Determine the [x, y] coordinate at the center of the cell enclosing the given text.  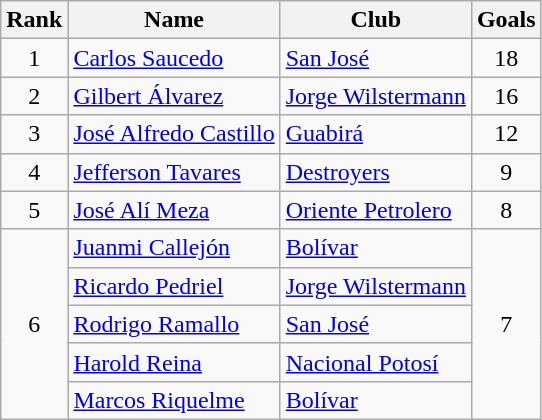
18 [506, 58]
Marcos Riquelme [174, 400]
Juanmi Callejón [174, 248]
José Alfredo Castillo [174, 134]
8 [506, 210]
Club [376, 20]
3 [34, 134]
Rank [34, 20]
José Alí Meza [174, 210]
Goals [506, 20]
Carlos Saucedo [174, 58]
Nacional Potosí [376, 362]
5 [34, 210]
9 [506, 172]
Oriente Petrolero [376, 210]
Harold Reina [174, 362]
2 [34, 96]
Name [174, 20]
Rodrigo Ramallo [174, 324]
6 [34, 324]
Ricardo Pedriel [174, 286]
Gilbert Álvarez [174, 96]
12 [506, 134]
1 [34, 58]
Jefferson Tavares [174, 172]
Destroyers [376, 172]
4 [34, 172]
Guabirá [376, 134]
16 [506, 96]
7 [506, 324]
